For the text-containing cell, return its midpoint in [x, y] coordinate format. 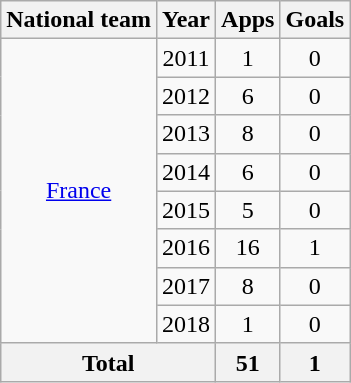
2012 [186, 96]
France [79, 191]
2014 [186, 172]
2017 [186, 286]
5 [248, 210]
Goals [315, 20]
2015 [186, 210]
National team [79, 20]
2011 [186, 58]
Year [186, 20]
16 [248, 248]
51 [248, 362]
Total [108, 362]
Apps [248, 20]
2018 [186, 324]
2016 [186, 248]
2013 [186, 134]
